Output the (X, Y) coordinate of the center of the cell containing the given text.  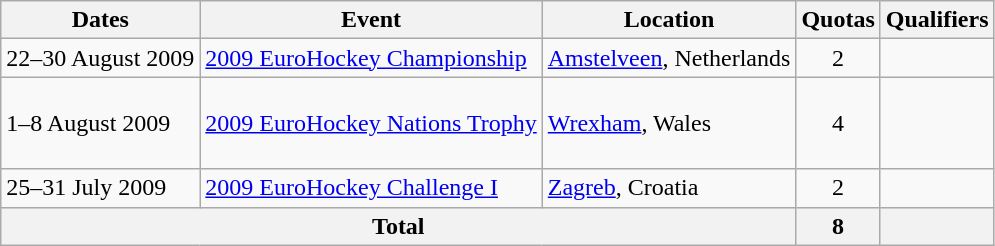
2009 EuroHockey Championship (371, 58)
Location (669, 20)
Qualifiers (937, 20)
4 (838, 123)
8 (838, 226)
2009 EuroHockey Challenge I (371, 188)
1–8 August 2009 (100, 123)
Dates (100, 20)
Event (371, 20)
22–30 August 2009 (100, 58)
Total (398, 226)
Quotas (838, 20)
25–31 July 2009 (100, 188)
Zagreb, Croatia (669, 188)
Amstelveen, Netherlands (669, 58)
2009 EuroHockey Nations Trophy (371, 123)
Wrexham, Wales (669, 123)
